Identify which cell holds the provided text, then report its [x, y] central coordinate. 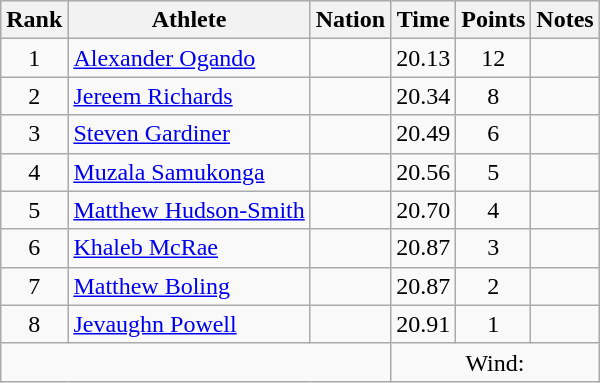
Matthew Hudson-Smith [189, 210]
Nation [350, 20]
20.91 [424, 324]
20.13 [424, 58]
Points [494, 20]
Time [424, 20]
7 [34, 286]
20.49 [424, 134]
20.34 [424, 96]
Muzala Samukonga [189, 172]
Matthew Boling [189, 286]
Jevaughn Powell [189, 324]
Wind: [496, 362]
Athlete [189, 20]
Khaleb McRae [189, 248]
Jereem Richards [189, 96]
Steven Gardiner [189, 134]
12 [494, 58]
20.70 [424, 210]
20.56 [424, 172]
Notes [565, 20]
Rank [34, 20]
Alexander Ogando [189, 58]
